Locate the cell with the specified text and output its [X, Y] center coordinate. 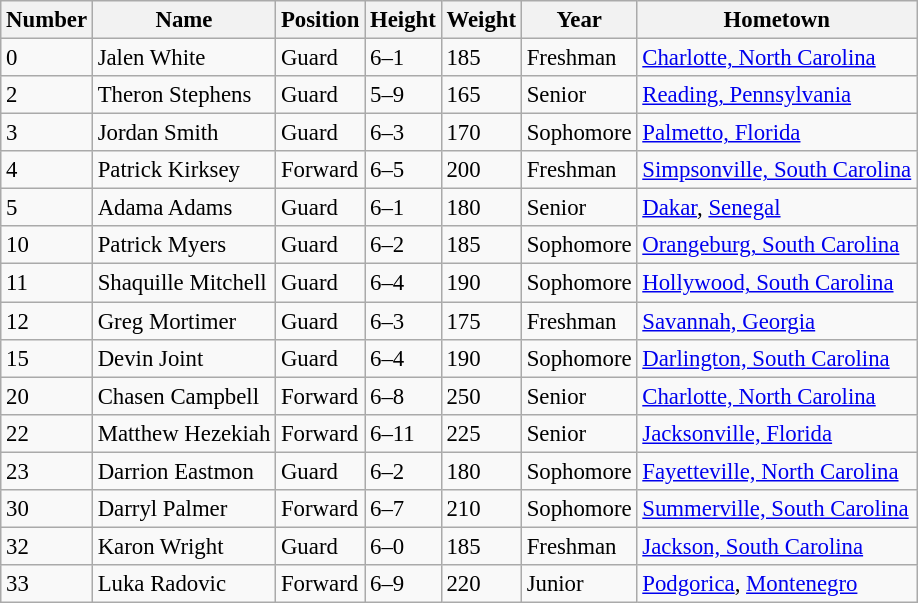
Position [320, 20]
Summerville, South Carolina [777, 509]
6–9 [403, 584]
Greg Mortimer [184, 321]
Patrick Myers [184, 245]
220 [481, 584]
Darlington, South Carolina [777, 358]
Savannah, Georgia [777, 321]
Jalen White [184, 58]
4 [47, 170]
Dakar, Senegal [777, 208]
12 [47, 321]
Weight [481, 20]
Palmetto, Florida [777, 133]
Junior [579, 584]
225 [481, 433]
Year [579, 20]
15 [47, 358]
Karon Wright [184, 546]
3 [47, 133]
Jackson, South Carolina [777, 546]
6–5 [403, 170]
Reading, Pennsylvania [777, 95]
5–9 [403, 95]
6–11 [403, 433]
32 [47, 546]
Jacksonville, Florida [777, 433]
Hometown [777, 20]
Shaquille Mitchell [184, 283]
33 [47, 584]
Darrion Eastmon [184, 471]
Patrick Kirksey [184, 170]
250 [481, 396]
Chasen Campbell [184, 396]
Luka Radovic [184, 584]
6–0 [403, 546]
2 [47, 95]
210 [481, 509]
165 [481, 95]
Matthew Hezekiah [184, 433]
Number [47, 20]
22 [47, 433]
20 [47, 396]
5 [47, 208]
Hollywood, South Carolina [777, 283]
6–8 [403, 396]
Simpsonville, South Carolina [777, 170]
Fayetteville, North Carolina [777, 471]
0 [47, 58]
Name [184, 20]
175 [481, 321]
10 [47, 245]
Jordan Smith [184, 133]
Devin Joint [184, 358]
23 [47, 471]
30 [47, 509]
Theron Stephens [184, 95]
Podgorica, Montenegro [777, 584]
6–7 [403, 509]
Orangeburg, South Carolina [777, 245]
Darryl Palmer [184, 509]
Height [403, 20]
170 [481, 133]
200 [481, 170]
11 [47, 283]
Adama Adams [184, 208]
